For the text-containing cell, return its midpoint in (x, y) coordinate format. 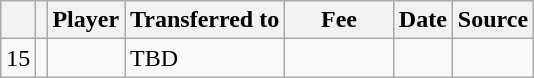
Player (86, 20)
TBD (205, 58)
Date (422, 20)
15 (18, 58)
Transferred to (205, 20)
Source (492, 20)
Fee (340, 20)
